Return the [X, Y] coordinate for the center point of the cell that contains the specified text.  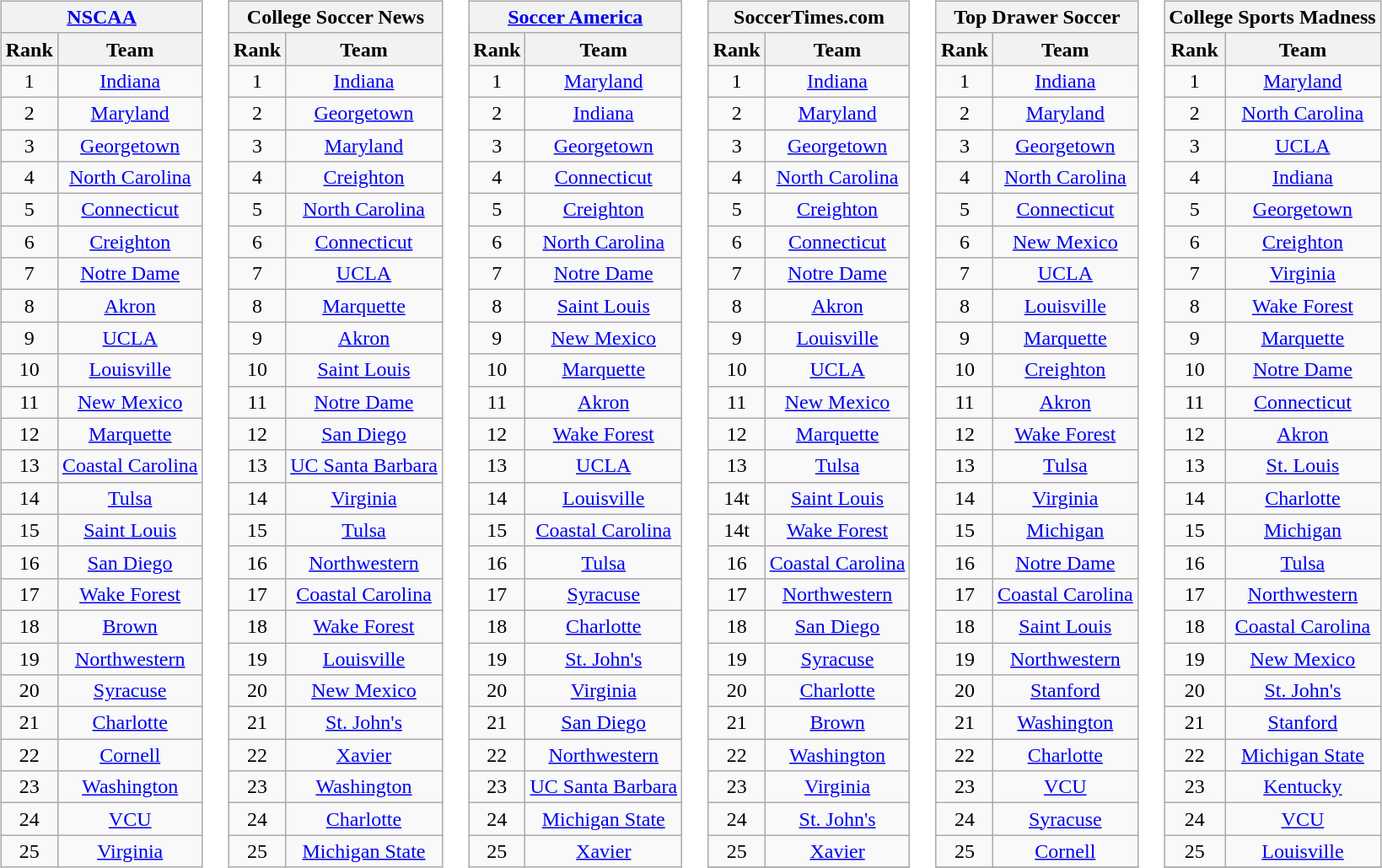
Kentucky [1303, 787]
St. Louis [1303, 466]
Soccer America [575, 17]
SoccerTimes.com [809, 17]
Top Drawer Soccer [1037, 17]
College Sports Madness [1272, 17]
College Soccer News [336, 17]
NSCAA [101, 17]
